Detect which cell encompasses the target text, then output its (x, y) center coordinate. 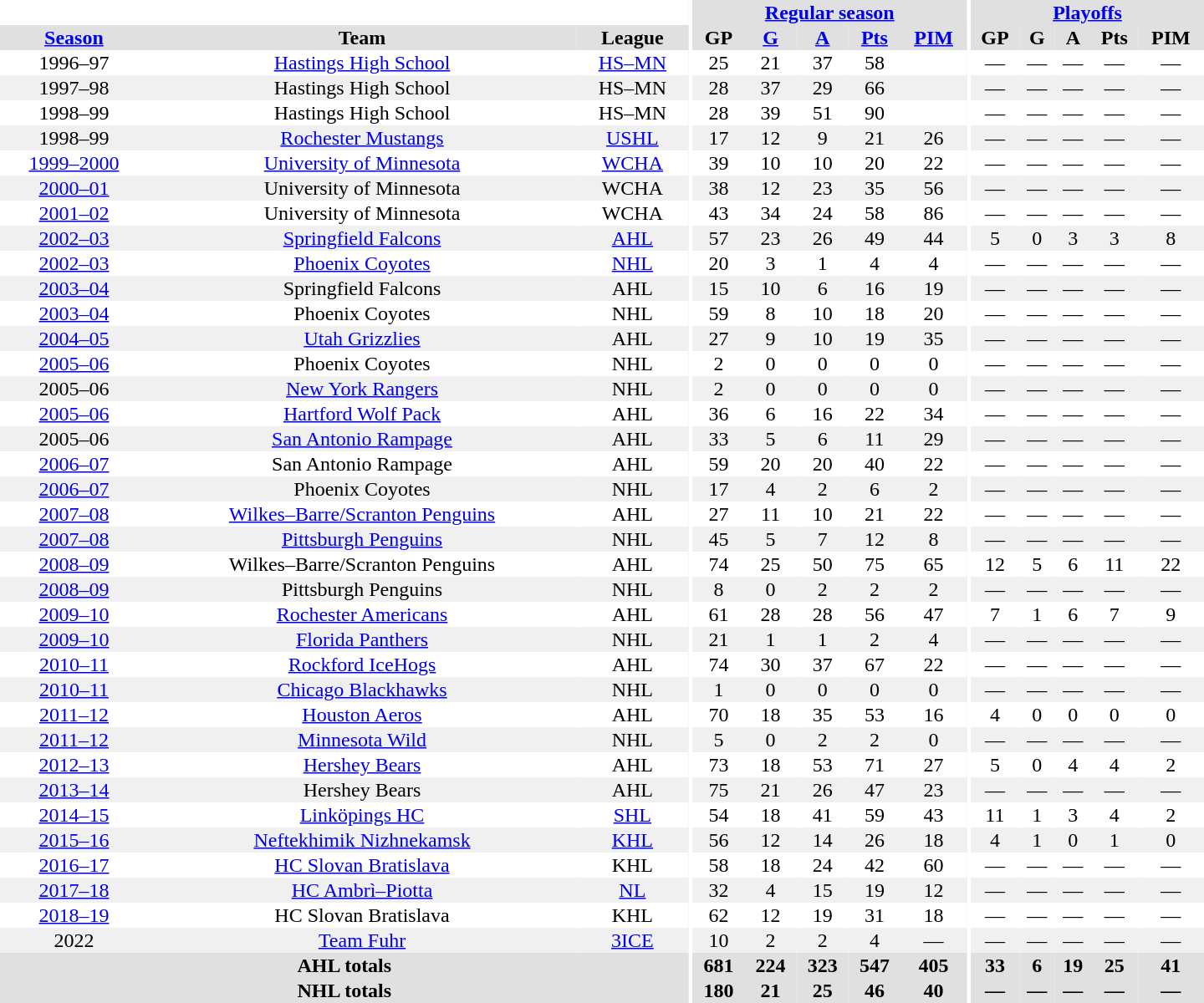
Team (362, 38)
3ICE (632, 940)
50 (823, 564)
71 (875, 765)
73 (718, 765)
36 (718, 414)
31 (875, 915)
New York Rangers (362, 389)
224 (771, 965)
2018–19 (74, 915)
547 (875, 965)
Linköpings HC (362, 815)
90 (875, 113)
Rochester Americans (362, 614)
51 (823, 113)
180 (718, 990)
45 (718, 539)
65 (933, 564)
Neftekhimik Nizhnekamsk (362, 840)
Houston Aeros (362, 715)
2015–16 (74, 840)
Chicago Blackhawks (362, 690)
1997–98 (74, 88)
38 (718, 188)
30 (771, 664)
60 (933, 865)
Florida Panthers (362, 639)
681 (718, 965)
61 (718, 614)
2013–14 (74, 790)
2012–13 (74, 765)
Utah Grizzlies (362, 339)
Playoffs (1087, 13)
2004–05 (74, 339)
1999–2000 (74, 163)
2017–18 (74, 890)
Regular season (829, 13)
42 (875, 865)
32 (718, 890)
2001–02 (74, 213)
2016–17 (74, 865)
AHL totals (344, 965)
66 (875, 88)
HC Ambrì–Piotta (362, 890)
62 (718, 915)
Rockford IceHogs (362, 664)
SHL (632, 815)
67 (875, 664)
USHL (632, 138)
1996–97 (74, 63)
44 (933, 238)
57 (718, 238)
Minnesota Wild (362, 740)
86 (933, 213)
2014–15 (74, 815)
70 (718, 715)
54 (718, 815)
Team Fuhr (362, 940)
Hartford Wolf Pack (362, 414)
49 (875, 238)
NHL totals (344, 990)
14 (823, 840)
Rochester Mustangs (362, 138)
Season (74, 38)
2022 (74, 940)
323 (823, 965)
2000–01 (74, 188)
405 (933, 965)
League (632, 38)
NL (632, 890)
46 (875, 990)
